Locate the cell with the specified text and output its (X, Y) center coordinate. 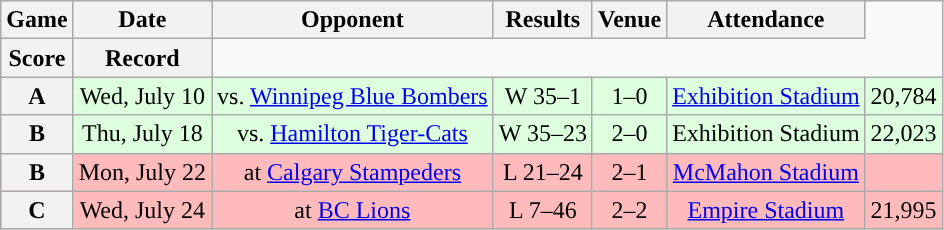
Score (37, 58)
Attendance (766, 20)
2–1 (629, 172)
W 35–23 (542, 134)
20,784 (904, 96)
vs. Hamilton Tiger-Cats (353, 134)
Opponent (353, 20)
Game (37, 20)
Empire Stadium (766, 210)
Venue (629, 20)
A (37, 96)
L 7–46 (542, 210)
Mon, July 22 (142, 172)
W 35–1 (542, 96)
vs. Winnipeg Blue Bombers (353, 96)
Wed, July 10 (142, 96)
21,995 (904, 210)
L 21–24 (542, 172)
at Calgary Stampeders (353, 172)
Record (142, 58)
at BC Lions (353, 210)
Thu, July 18 (142, 134)
C (37, 210)
2–2 (629, 210)
McMahon Stadium (766, 172)
Wed, July 24 (142, 210)
Results (542, 20)
22,023 (904, 134)
Date (142, 20)
1–0 (629, 96)
2–0 (629, 134)
